Return the [X, Y] coordinate for the center point of the cell that contains the specified text.  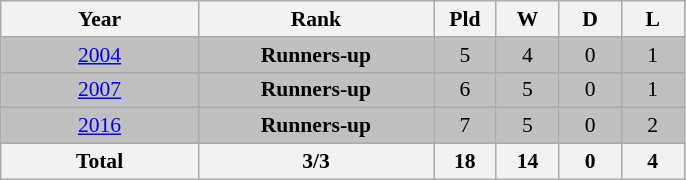
3/3 [316, 162]
W [528, 19]
2 [652, 126]
D [590, 19]
18 [466, 162]
Rank [316, 19]
6 [466, 90]
14 [528, 162]
2016 [100, 126]
2004 [100, 55]
Pld [466, 19]
2007 [100, 90]
Year [100, 19]
7 [466, 126]
L [652, 19]
Total [100, 162]
